Identify which cell holds the provided text, then report its (x, y) central coordinate. 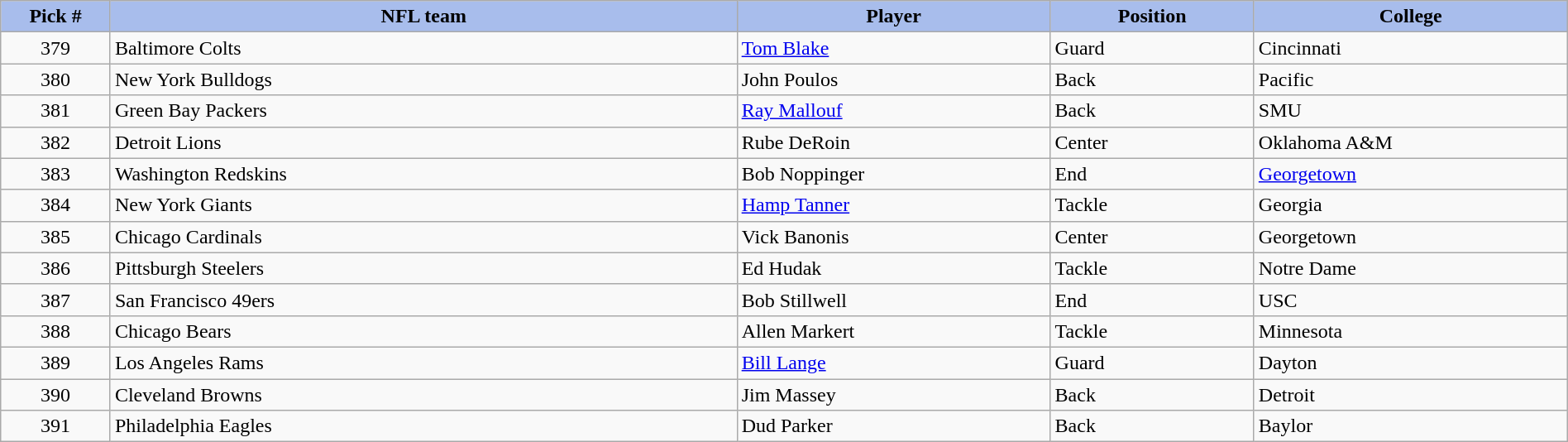
Oklahoma A&M (1411, 142)
Hamp Tanner (893, 205)
Pacific (1411, 79)
389 (56, 363)
380 (56, 79)
Minnesota (1411, 331)
San Francisco 49ers (423, 300)
Georgia (1411, 205)
SMU (1411, 111)
388 (56, 331)
Pittsburgh Steelers (423, 268)
Position (1152, 17)
Dud Parker (893, 426)
385 (56, 237)
New York Bulldogs (423, 79)
Allen Markert (893, 331)
New York Giants (423, 205)
390 (56, 395)
Baltimore Colts (423, 48)
Rube DeRoin (893, 142)
Philadelphia Eagles (423, 426)
Ed Hudak (893, 268)
Bob Noppinger (893, 174)
Ray Mallouf (893, 111)
Dayton (1411, 363)
Notre Dame (1411, 268)
391 (56, 426)
College (1411, 17)
Jim Massey (893, 395)
383 (56, 174)
Detroit Lions (423, 142)
Cincinnati (1411, 48)
384 (56, 205)
387 (56, 300)
Washington Redskins (423, 174)
Vick Banonis (893, 237)
Los Angeles Rams (423, 363)
John Poulos (893, 79)
Cleveland Browns (423, 395)
Baylor (1411, 426)
382 (56, 142)
Chicago Cardinals (423, 237)
Bill Lange (893, 363)
USC (1411, 300)
379 (56, 48)
Player (893, 17)
Detroit (1411, 395)
Green Bay Packers (423, 111)
386 (56, 268)
Chicago Bears (423, 331)
Pick # (56, 17)
Tom Blake (893, 48)
Bob Stillwell (893, 300)
NFL team (423, 17)
381 (56, 111)
